Find where the given text appears and provide that cell's center as (X, Y) coordinate. 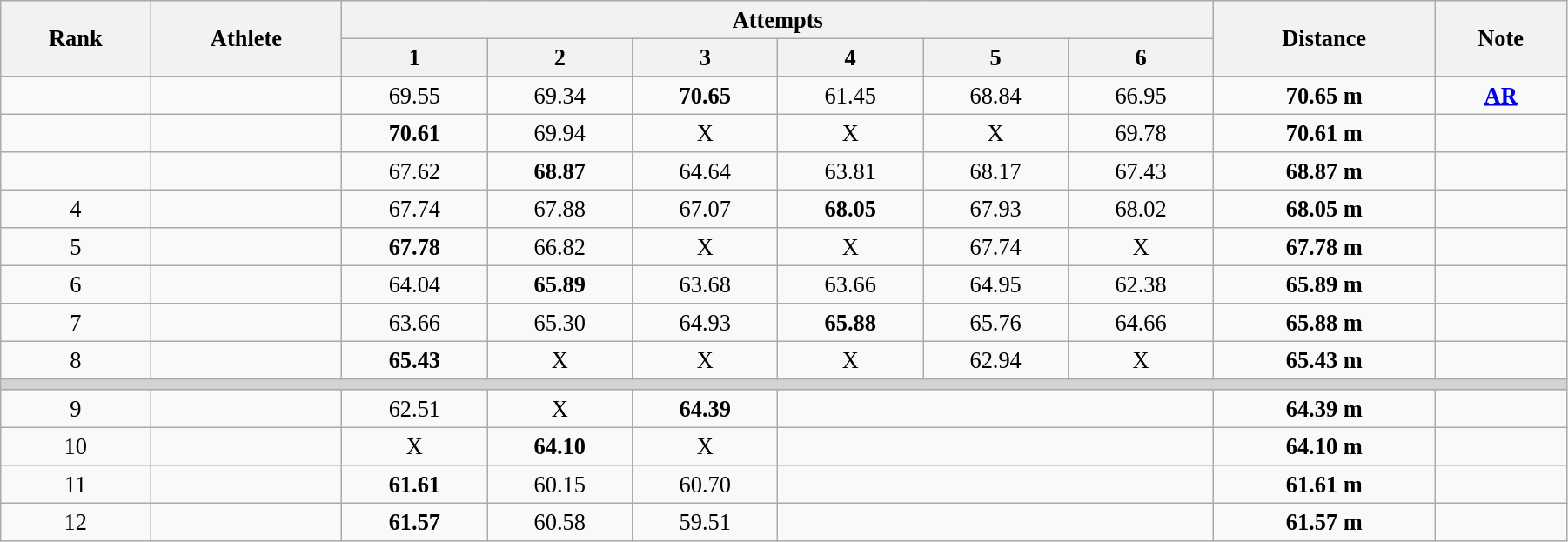
65.30 (560, 323)
65.89 (560, 284)
62.94 (995, 360)
64.39 (705, 409)
69.55 (414, 95)
8 (76, 360)
70.65 (705, 95)
65.43 m (1324, 360)
69.78 (1142, 133)
70.61 m (1324, 133)
61.61 m (1324, 485)
10 (76, 446)
63.81 (851, 171)
61.61 (414, 485)
67.62 (414, 171)
Rank (76, 38)
64.95 (995, 284)
9 (76, 409)
64.39 m (1324, 409)
64.04 (414, 284)
Athlete (246, 38)
64.10 m (1324, 446)
64.93 (705, 323)
67.43 (1142, 171)
62.51 (414, 409)
AR (1501, 95)
69.94 (560, 133)
7 (76, 323)
1 (414, 57)
65.89 m (1324, 284)
66.82 (560, 247)
61.45 (851, 95)
64.66 (1142, 323)
64.10 (560, 446)
70.61 (414, 133)
Note (1501, 38)
68.84 (995, 95)
70.65 m (1324, 95)
Distance (1324, 38)
68.87 (560, 171)
68.05 m (1324, 209)
62.38 (1142, 284)
61.57 (414, 522)
67.78 (414, 247)
60.58 (560, 522)
68.05 (851, 209)
68.17 (995, 171)
68.87 m (1324, 171)
59.51 (705, 522)
12 (76, 522)
60.15 (560, 485)
61.57 m (1324, 522)
68.02 (1142, 209)
65.88 (851, 323)
65.43 (414, 360)
65.88 m (1324, 323)
3 (705, 57)
67.93 (995, 209)
65.76 (995, 323)
63.68 (705, 284)
64.64 (705, 171)
Attempts (778, 19)
66.95 (1142, 95)
67.88 (560, 209)
67.78 m (1324, 247)
69.34 (560, 95)
11 (76, 485)
60.70 (705, 485)
2 (560, 57)
67.07 (705, 209)
